Output the (x, y) coordinate of the center of the cell containing the given text.  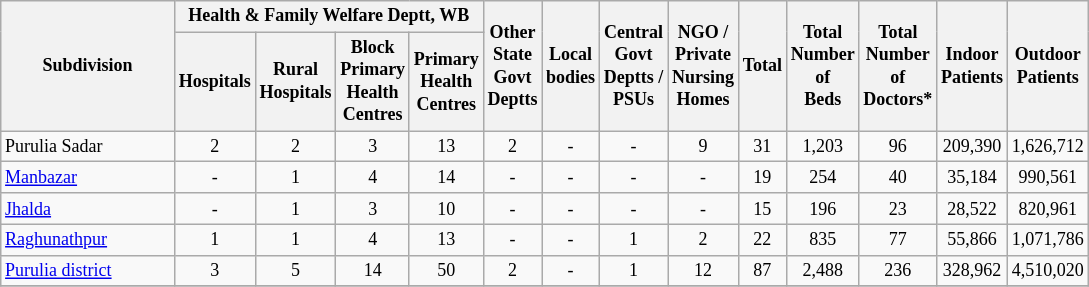
Hospitals (214, 82)
PrimaryHealthCentres (446, 82)
96 (898, 146)
50 (446, 270)
990,561 (1048, 178)
19 (762, 178)
RuralHospitals (296, 82)
15 (762, 208)
2,488 (822, 270)
Health & Family Welfare Deptt, WB (328, 16)
Localbodies (571, 66)
35,184 (972, 178)
BlockPrimaryHealthCentres (373, 82)
Purulia district (88, 270)
TotalNumberofBeds (822, 66)
1,071,786 (1048, 240)
OutdoorPatients (1048, 66)
1,203 (822, 146)
Subdivision (88, 66)
NGO /PrivateNursingHomes (704, 66)
209,390 (972, 146)
9 (704, 146)
820,961 (1048, 208)
5 (296, 270)
Purulia Sadar (88, 146)
TotalNumberofDoctors* (898, 66)
55,866 (972, 240)
IndoorPatients (972, 66)
77 (898, 240)
28,522 (972, 208)
236 (898, 270)
4,510,020 (1048, 270)
835 (822, 240)
328,962 (972, 270)
10 (446, 208)
OtherStateGovtDeptts (512, 66)
12 (704, 270)
40 (898, 178)
1,626,712 (1048, 146)
Total (762, 66)
196 (822, 208)
87 (762, 270)
Jhalda (88, 208)
Manbazar (88, 178)
31 (762, 146)
Raghunathpur (88, 240)
22 (762, 240)
254 (822, 178)
23 (898, 208)
CentralGovtDeptts /PSUs (633, 66)
